Output the [X, Y] coordinate of the center of the cell containing the given text.  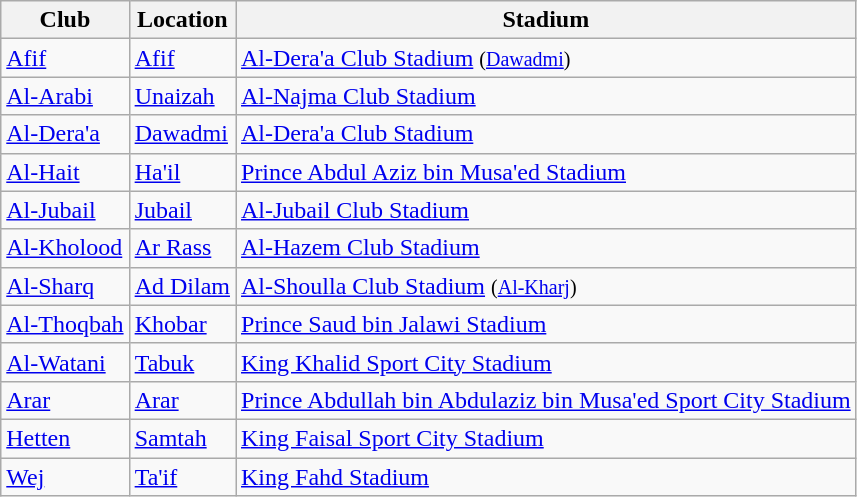
Al-Thoqbah [65, 324]
Ha'il [182, 172]
Location [182, 20]
Al-Dera'a [65, 134]
Tabuk [182, 362]
Hetten [65, 438]
Al-Sharq [65, 286]
Samtah [182, 438]
Club [65, 20]
Ar Rass [182, 248]
King Faisal Sport City Stadium [546, 438]
Al-Hait [65, 172]
Al-Watani [65, 362]
Al-Hazem Club Stadium [546, 248]
Al-Kholood [65, 248]
Prince Abdul Aziz bin Musa'ed Stadium [546, 172]
Dawadmi [182, 134]
Khobar [182, 324]
Al-Jubail [65, 210]
Al-Shoulla Club Stadium (Al-Kharj) [546, 286]
Prince Saud bin Jalawi Stadium [546, 324]
King Fahd Stadium [546, 477]
Al-Najma Club Stadium [546, 96]
Al-Dera'a Club Stadium [546, 134]
Al-Jubail Club Stadium [546, 210]
Jubail [182, 210]
Unaizah [182, 96]
Al-Dera'a Club Stadium (Dawadmi) [546, 58]
Ta'if [182, 477]
King Khalid Sport City Stadium [546, 362]
Ad Dilam [182, 286]
Al-Arabi [65, 96]
Wej [65, 477]
Prince Abdullah bin Abdulaziz bin Musa'ed Sport City Stadium [546, 400]
Stadium [546, 20]
